Capture the cell that displays the provided text and extract its [X, Y] central coordinate. 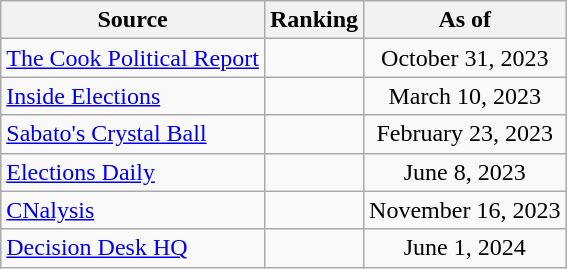
The Cook Political Report [133, 58]
Inside Elections [133, 96]
Sabato's Crystal Ball [133, 134]
November 16, 2023 [465, 210]
October 31, 2023 [465, 58]
June 8, 2023 [465, 172]
March 10, 2023 [465, 96]
Ranking [314, 20]
Elections Daily [133, 172]
CNalysis [133, 210]
June 1, 2024 [465, 248]
February 23, 2023 [465, 134]
As of [465, 20]
Decision Desk HQ [133, 248]
Source [133, 20]
